Capture the cell that displays the provided text and extract its [X, Y] central coordinate. 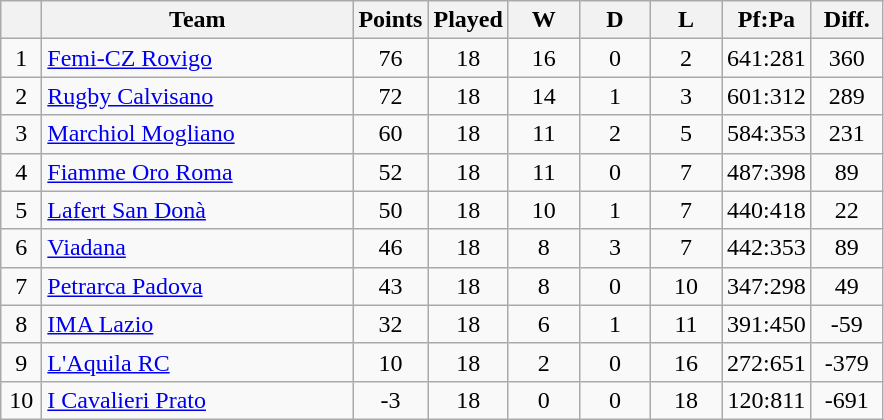
Diff. [846, 20]
272:651 [767, 362]
72 [390, 96]
601:312 [767, 96]
50 [390, 210]
49 [846, 286]
440:418 [767, 210]
Femi-CZ Rovigo [198, 58]
W [544, 20]
Rugby Calvisano [198, 96]
-379 [846, 362]
Petrarca Padova [198, 286]
52 [390, 172]
Viadana [198, 248]
L'Aquila RC [198, 362]
Lafert San Donà [198, 210]
D [614, 20]
Fiamme Oro Roma [198, 172]
442:353 [767, 248]
120:811 [767, 400]
43 [390, 286]
IMA Lazio [198, 324]
I Cavalieri Prato [198, 400]
4 [22, 172]
-59 [846, 324]
487:398 [767, 172]
347:298 [767, 286]
14 [544, 96]
9 [22, 362]
391:450 [767, 324]
Team [198, 20]
Points [390, 20]
360 [846, 58]
L [686, 20]
-3 [390, 400]
60 [390, 134]
32 [390, 324]
Played [468, 20]
Marchiol Mogliano [198, 134]
Pf:Pa [767, 20]
231 [846, 134]
-691 [846, 400]
584:353 [767, 134]
289 [846, 96]
76 [390, 58]
22 [846, 210]
641:281 [767, 58]
46 [390, 248]
